From the cell containing the given text, extract its center point as [x, y] coordinate. 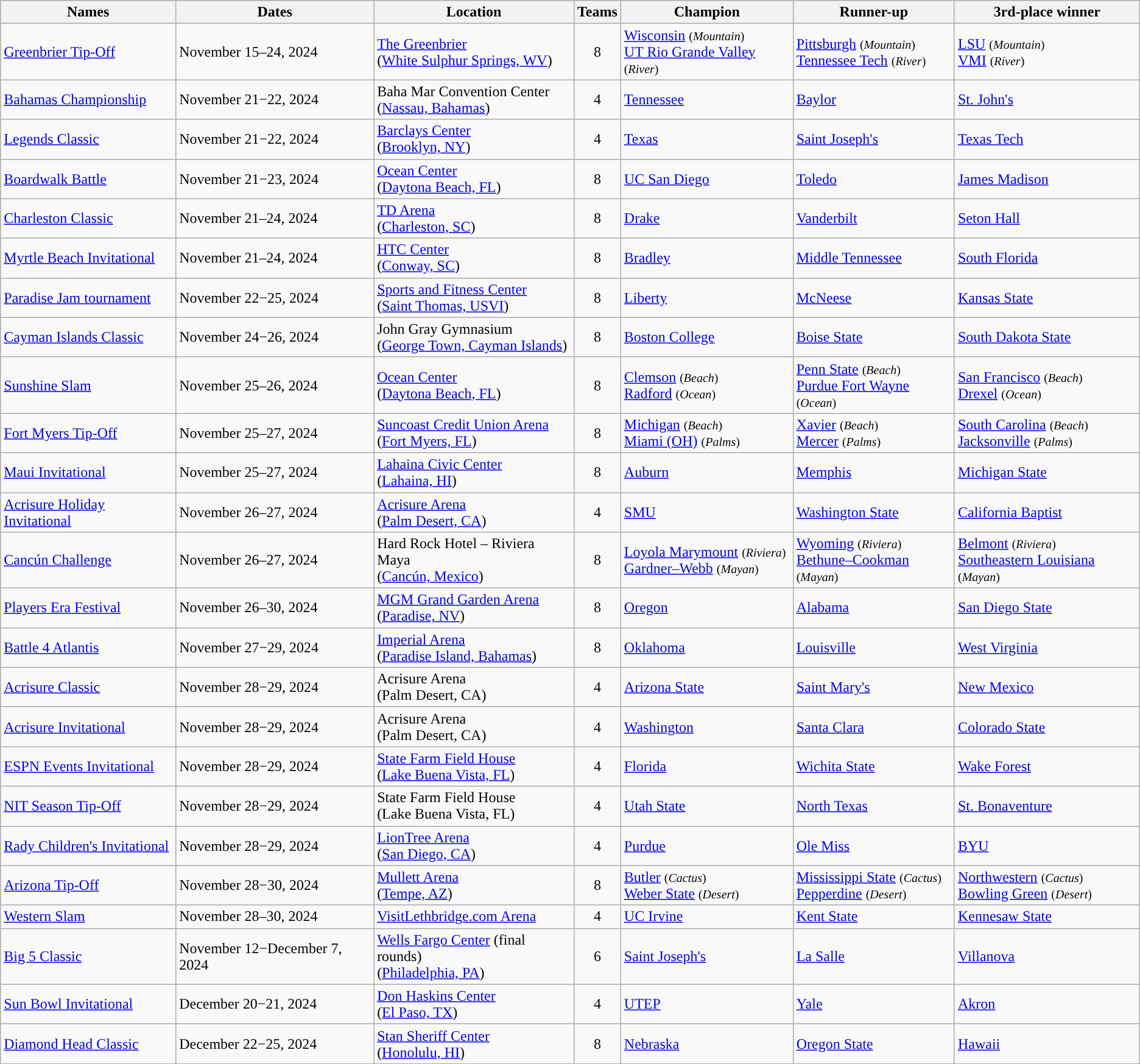
Boardwalk Battle [88, 179]
Cancún Challenge [88, 560]
November 24−26, 2024 [275, 337]
Seton Hall [1047, 218]
Western Slam [88, 917]
November 25–26, 2024 [275, 385]
Don Haskins Center(El Paso, TX) [474, 1004]
November 27−29, 2024 [275, 648]
Texas [706, 139]
Xavier (Beach) Mercer (Palms) [873, 432]
Barclays Center(Brooklyn, NY) [474, 139]
November 26–30, 2024 [275, 608]
St. John's [1047, 100]
UC San Diego [706, 179]
Arizona State [706, 687]
Oregon [706, 608]
Location [474, 12]
Hawaii [1047, 1044]
San Francisco (Beach)Drexel (Ocean) [1047, 385]
Michigan (Beach)Miami (OH) (Palms) [706, 432]
Purdue [706, 845]
Rady Children's Invitational [88, 845]
Bahamas Championship [88, 100]
Santa Clara [873, 727]
Villanova [1047, 956]
November 28–30, 2024 [275, 917]
Cayman Islands Classic [88, 337]
UC Irvine [706, 917]
LSU (Mountain)VMI (River) [1047, 52]
McNeese [873, 297]
Arizona Tip-Off [88, 886]
Bradley [706, 258]
November 21−23, 2024 [275, 179]
Maui Invitational [88, 473]
November 12−December 7, 2024 [275, 956]
Louisville [873, 648]
Oregon State [873, 1044]
West Virginia [1047, 648]
Diamond Head Classic [88, 1044]
Acrisure Holiday Invitational [88, 512]
LionTree Arena(San Diego, CA) [474, 845]
Akron [1047, 1004]
Tennessee [706, 100]
Kansas State [1047, 297]
Charleston Classic [88, 218]
Texas Tech [1047, 139]
Penn State (Beach)Purdue Fort Wayne (Ocean) [873, 385]
Washington State [873, 512]
Kent State [873, 917]
Wichita State [873, 766]
South Dakota State [1047, 337]
Pittsburgh (Mountain)Tennessee Tech (River) [873, 52]
Vanderbilt [873, 218]
Wake Forest [1047, 766]
Runner-up [873, 12]
MGM Grand Garden Arena(Paradise, NV) [474, 608]
VisitLethbridge.com Arena [474, 917]
Teams [597, 12]
Sunshine Slam [88, 385]
South Carolina (Beach) Jacksonville (Palms) [1047, 432]
Toledo [873, 179]
Mississippi State (Cactus)Pepperdine (Desert) [873, 886]
South Florida [1047, 258]
Saint Mary's [873, 687]
Northwestern (Cactus)Bowling Green (Desert) [1047, 886]
Players Era Festival [88, 608]
Florida [706, 766]
SMU [706, 512]
Memphis [873, 473]
November 15–24, 2024 [275, 52]
HTC Center(Conway, SC) [474, 258]
Utah State [706, 806]
Middle Tennessee [873, 258]
Kennesaw State [1047, 917]
Nebraska [706, 1044]
Mullett Arena(Tempe, AZ) [474, 886]
Acrisure Invitational [88, 727]
ESPN Events Invitational [88, 766]
November 22−25, 2024 [275, 297]
BYU [1047, 845]
TD Arena(Charleston, SC) [474, 218]
Big 5 Classic [88, 956]
Washington [706, 727]
Names [88, 12]
Butler (Cactus)Weber State (Desert) [706, 886]
Baylor [873, 100]
Oklahoma [706, 648]
Myrtle Beach Invitational [88, 258]
Loyola Marymount (Riviera)Gardner–Webb (Mayan) [706, 560]
Battle 4 Atlantis [88, 648]
St. Bonaventure [1047, 806]
Fort Myers Tip-Off [88, 432]
Clemson (Beach)Radford (Ocean) [706, 385]
November 28−30, 2024 [275, 886]
6 [597, 956]
James Madison [1047, 179]
Boise State [873, 337]
Hard Rock Hotel – Riviera Maya(Cancún, Mexico) [474, 560]
John Gray Gymnasium(George Town, Cayman Islands) [474, 337]
Drake [706, 218]
Imperial Arena(Paradise Island, Bahamas) [474, 648]
Liberty [706, 297]
Baha Mar Convention Center(Nassau, Bahamas) [474, 100]
Ole Miss [873, 845]
UTEP [706, 1004]
Dates [275, 12]
California Baptist [1047, 512]
New Mexico [1047, 687]
Suncoast Credit Union Arena(Fort Myers, FL) [474, 432]
Alabama [873, 608]
Auburn [706, 473]
Colorado State [1047, 727]
Boston College [706, 337]
Paradise Jam tournament [88, 297]
NIT Season Tip-Off [88, 806]
Stan Sheriff Center(Honolulu, HI) [474, 1044]
Belmont (Riviera)Southeastern Louisiana (Mayan) [1047, 560]
Sports and Fitness Center(Saint Thomas, USVI) [474, 297]
San Diego State [1047, 608]
North Texas [873, 806]
The Greenbrier(White Sulphur Springs, WV) [474, 52]
Legends Classic [88, 139]
Acrisure Classic [88, 687]
Michigan State [1047, 473]
Yale [873, 1004]
December 22−25, 2024 [275, 1044]
Champion [706, 12]
La Salle [873, 956]
Wells Fargo Center (final rounds)(Philadelphia, PA) [474, 956]
December 20−21, 2024 [275, 1004]
Wyoming (Riviera)Bethune–Cookman (Mayan) [873, 560]
Wisconsin (Mountain)UT Rio Grande Valley (River) [706, 52]
Greenbrier Tip-Off [88, 52]
Sun Bowl Invitational [88, 1004]
Lahaina Civic Center(Lahaina, HI) [474, 473]
3rd-place winner [1047, 12]
